Capture the cell that displays the provided text and extract its [x, y] central coordinate. 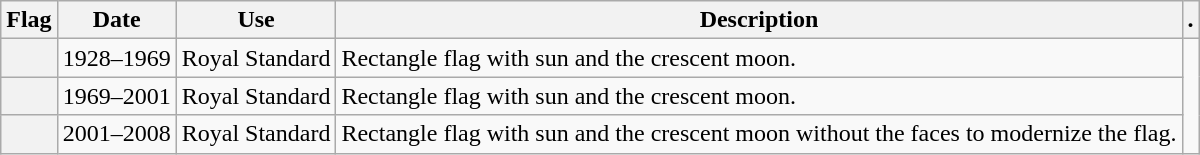
2001–2008 [116, 134]
Rectangle flag with sun and the crescent moon without the faces to modernize the flag. [759, 134]
. [1190, 20]
Use [256, 20]
Date [116, 20]
1928–1969 [116, 58]
Flag [29, 20]
1969–2001 [116, 96]
Description [759, 20]
